Pinpoint the cell where the given text exists, returning its [x, y] midpoint coordinate. 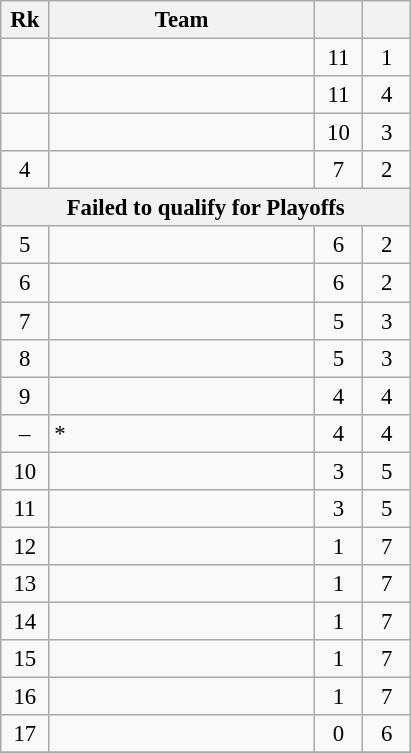
Rk [25, 20]
16 [25, 697]
9 [25, 396]
8 [25, 358]
14 [25, 621]
17 [25, 734]
Team [182, 20]
15 [25, 659]
– [25, 433]
* [182, 433]
13 [25, 584]
Failed to qualify for Playoffs [206, 208]
12 [25, 546]
0 [338, 734]
